Return (x, y) of the center of cell containing provided text 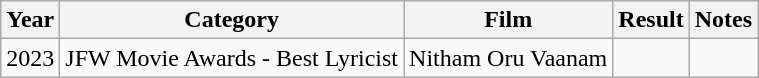
Notes (723, 20)
Year (30, 20)
JFW Movie Awards - Best Lyricist (232, 58)
Film (508, 20)
Category (232, 20)
2023 (30, 58)
Nitham Oru Vaanam (508, 58)
Result (651, 20)
